Detect which cell encompasses the target text, then output its [x, y] center coordinate. 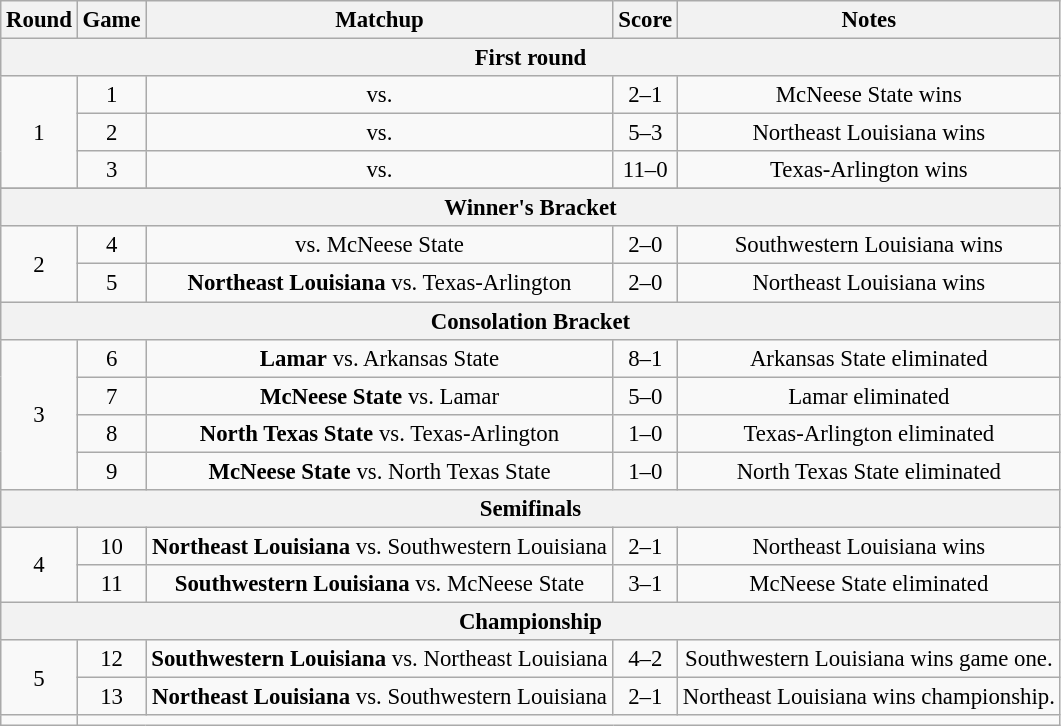
3–1 [646, 584]
4–2 [646, 659]
Texas-Arlington eliminated [870, 433]
12 [112, 659]
11 [112, 584]
5–0 [646, 396]
Northeast Louisiana wins championship. [870, 697]
Game [112, 20]
First round [530, 58]
Score [646, 20]
Northeast Louisiana vs. Texas-Arlington [380, 283]
8 [112, 433]
5–3 [646, 133]
North Texas State eliminated [870, 471]
8–1 [646, 358]
Texas-Arlington wins [870, 170]
Lamar vs. Arkansas State [380, 358]
13 [112, 697]
Matchup [380, 20]
11–0 [646, 170]
McNeese State eliminated [870, 584]
Winner's Bracket [530, 208]
7 [112, 396]
10 [112, 546]
Lamar eliminated [870, 396]
Semifinals [530, 509]
6 [112, 358]
9 [112, 471]
vs. McNeese State [380, 245]
Championship [530, 621]
Round [39, 20]
Consolation Bracket [530, 321]
McNeese State vs. Lamar [380, 396]
McNeese State wins [870, 95]
McNeese State vs. North Texas State [380, 471]
Notes [870, 20]
Southwestern Louisiana wins [870, 245]
Southwestern Louisiana vs. McNeese State [380, 584]
North Texas State vs. Texas-Arlington [380, 433]
Southwestern Louisiana vs. Northeast Louisiana [380, 659]
Southwestern Louisiana wins game one. [870, 659]
Arkansas State eliminated [870, 358]
